Locate the cell with the specified text and output its [X, Y] center coordinate. 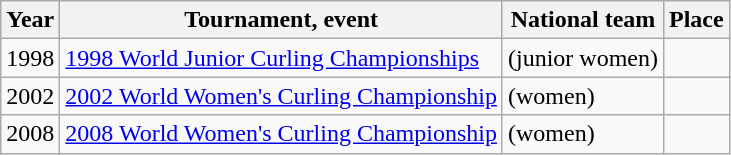
2008 World Women's Curling Championship [282, 134]
2002 World Women's Curling Championship [282, 96]
Year [30, 20]
Place [696, 20]
1998 World Junior Curling Championships [282, 58]
National team [582, 20]
1998 [30, 58]
(junior women) [582, 58]
Tournament, event [282, 20]
2008 [30, 134]
2002 [30, 96]
